Pinpoint the cell where the given text exists, returning its (x, y) midpoint coordinate. 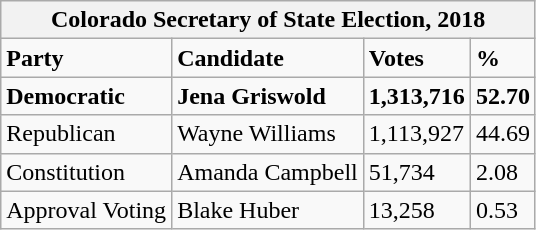
Wayne Williams (268, 134)
2.08 (502, 172)
Votes (416, 58)
Approval Voting (86, 210)
0.53 (502, 210)
% (502, 58)
13,258 (416, 210)
Democratic (86, 96)
Party (86, 58)
Amanda Campbell (268, 172)
1,313,716 (416, 96)
1,113,927 (416, 134)
52.70 (502, 96)
Jena Griswold (268, 96)
Republican (86, 134)
51,734 (416, 172)
44.69 (502, 134)
Candidate (268, 58)
Constitution (86, 172)
Blake Huber (268, 210)
Colorado Secretary of State Election, 2018 (268, 20)
